For the text-containing cell, return its midpoint in [x, y] coordinate format. 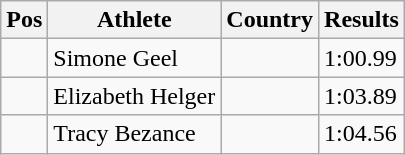
Country [270, 20]
Athlete [134, 20]
Tracy Bezance [134, 134]
1:04.56 [362, 134]
Elizabeth Helger [134, 96]
1:03.89 [362, 96]
Results [362, 20]
Pos [24, 20]
Simone Geel [134, 58]
1:00.99 [362, 58]
